Determine the (X, Y) coordinate at the center of the cell enclosing the given text.  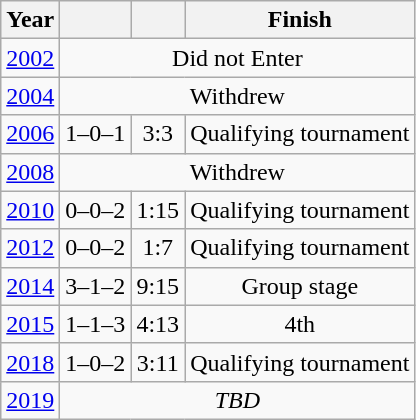
Year (30, 20)
Finish (300, 20)
4th (300, 324)
2008 (30, 172)
1:15 (158, 210)
Group stage (300, 286)
3–1–2 (96, 286)
9:15 (158, 286)
3:3 (158, 134)
1–0–1 (96, 134)
1–1–3 (96, 324)
2010 (30, 210)
TBD (238, 400)
2014 (30, 286)
2018 (30, 362)
4:13 (158, 324)
2002 (30, 58)
2019 (30, 400)
Did not Enter (238, 58)
3:11 (158, 362)
2012 (30, 248)
2015 (30, 324)
1:7 (158, 248)
2006 (30, 134)
1–0–2 (96, 362)
2004 (30, 96)
